Extract the (X, Y) coordinate from the center of the cell holding the provided text.  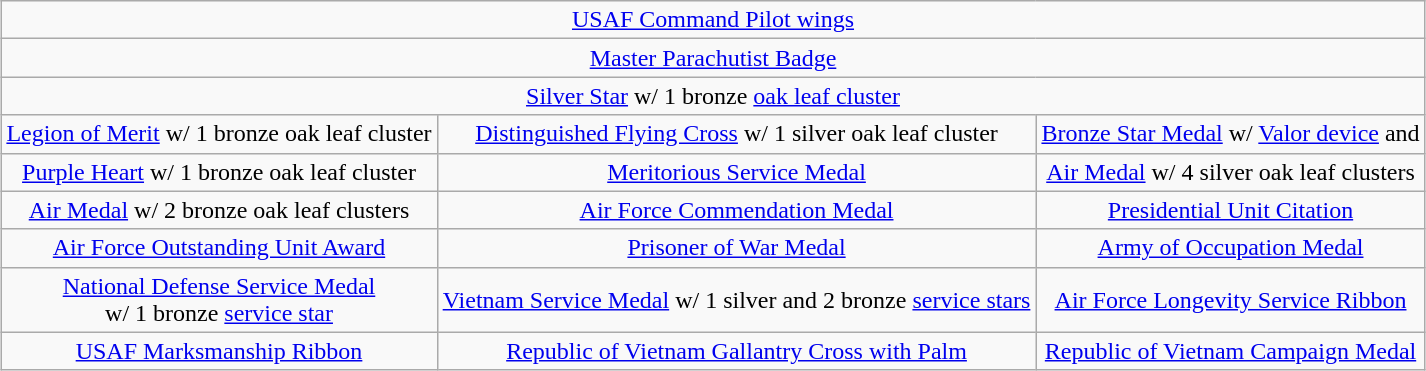
Presidential Unit Citation (1230, 210)
Vietnam Service Medal w/ 1 silver and 2 bronze service stars (736, 300)
Air Force Outstanding Unit Award (219, 248)
Purple Heart w/ 1 bronze oak leaf cluster (219, 172)
Legion of Merit w/ 1 bronze oak leaf cluster (219, 134)
Republic of Vietnam Gallantry Cross with Palm (736, 351)
Master Parachutist Badge (713, 58)
USAF Marksmanship Ribbon (219, 351)
Silver Star w/ 1 bronze oak leaf cluster (713, 96)
Air Force Commendation Medal (736, 210)
Air Force Longevity Service Ribbon (1230, 300)
Air Medal w/ 2 bronze oak leaf clusters (219, 210)
Republic of Vietnam Campaign Medal (1230, 351)
Air Medal w/ 4 silver oak leaf clusters (1230, 172)
National Defense Service Medalw/ 1 bronze service star (219, 300)
Distinguished Flying Cross w/ 1 silver oak leaf cluster (736, 134)
Bronze Star Medal w/ Valor device and (1230, 134)
USAF Command Pilot wings (713, 20)
Meritorious Service Medal (736, 172)
Army of Occupation Medal (1230, 248)
Prisoner of War Medal (736, 248)
